Provide the [x, y] coordinate of the cell's center where the given text is located.  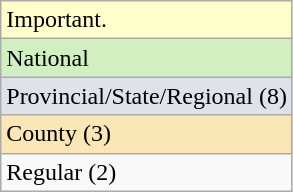
Provincial/State/Regional (8) [147, 96]
Important. [147, 20]
National [147, 58]
Regular (2) [147, 172]
County (3) [147, 134]
